From the cell containing the given text, extract its center point as [X, Y] coordinate. 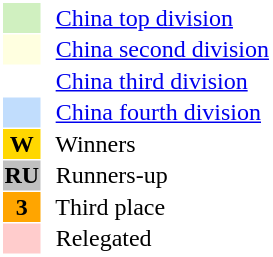
Winners [156, 144]
3 [22, 207]
China top division [156, 18]
W [22, 144]
China fourth division [156, 113]
Runners-up [156, 175]
Relegated [156, 239]
China third division [156, 81]
RU [22, 175]
China second division [156, 49]
Third place [156, 207]
